Identify which cell holds the provided text, then report its (X, Y) central coordinate. 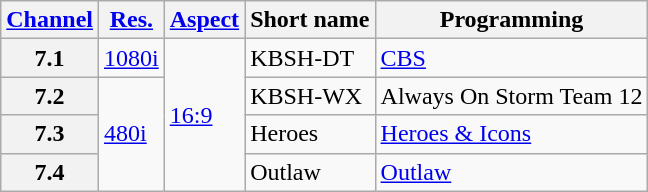
480i (132, 134)
KBSH-WX (310, 96)
Heroes & Icons (512, 134)
Channel (50, 20)
Aspect (204, 20)
7.2 (50, 96)
Always On Storm Team 12 (512, 96)
7.3 (50, 134)
Res. (132, 20)
7.1 (50, 58)
Heroes (310, 134)
16:9 (204, 115)
Short name (310, 20)
CBS (512, 58)
Programming (512, 20)
7.4 (50, 172)
KBSH-DT (310, 58)
1080i (132, 58)
